Extract the [X, Y] coordinate from the center of the cell holding the provided text.  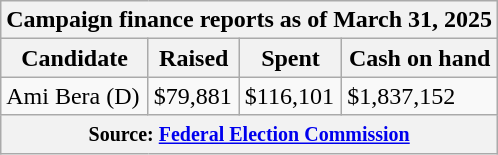
Candidate [75, 58]
$116,101 [290, 96]
Cash on hand [420, 58]
Ami Bera (D) [75, 96]
$1,837,152 [420, 96]
Raised [194, 58]
Campaign finance reports as of March 31, 2025 [250, 20]
Source: Federal Election Commission [250, 134]
$79,881 [194, 96]
Spent [290, 58]
